Detect which cell encompasses the target text, then output its [x, y] center coordinate. 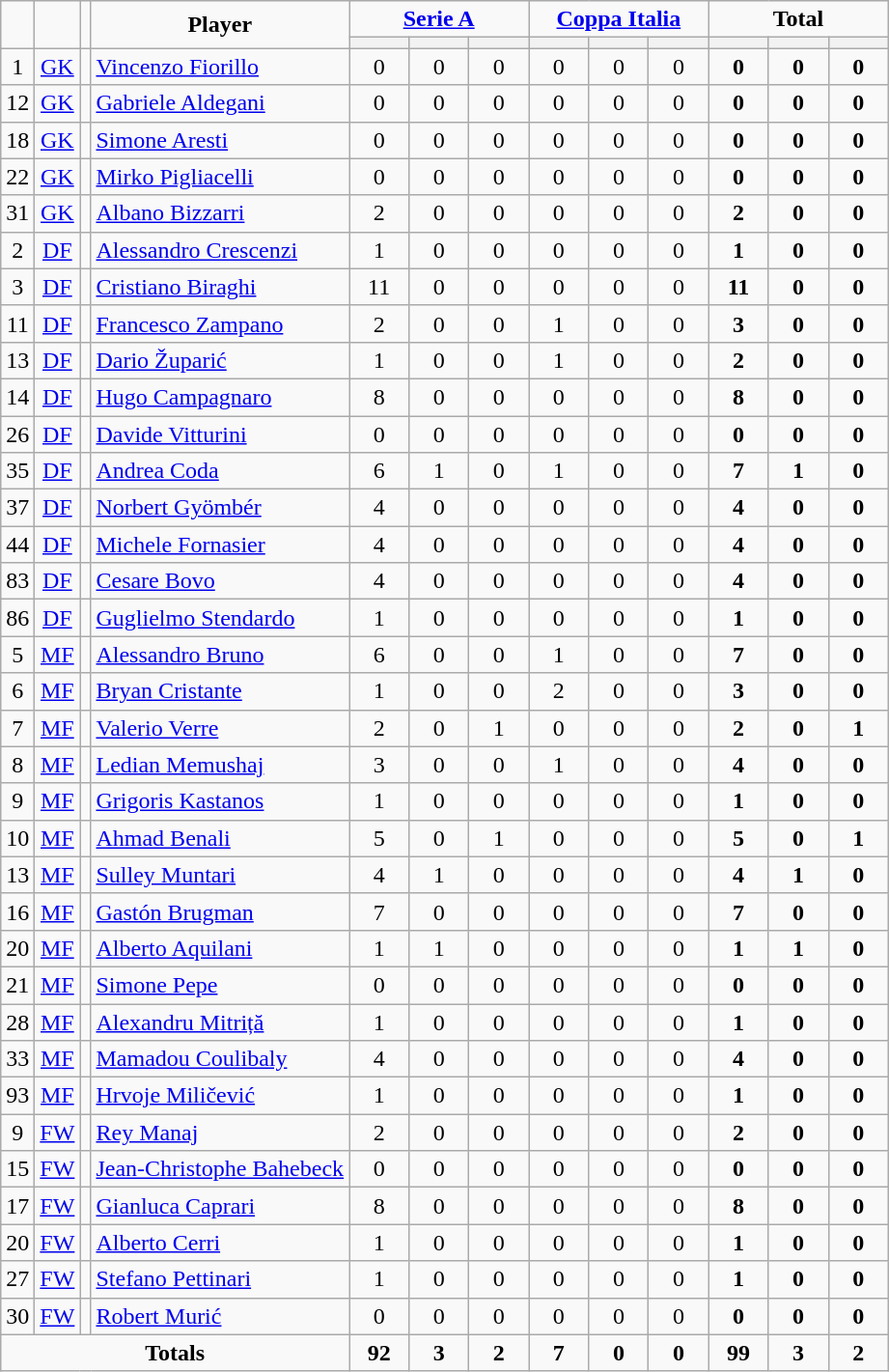
Totals [176, 1353]
37 [17, 508]
Mirko Pigliacelli [220, 177]
16 [17, 911]
Jean-Christophe Bahebeck [220, 1169]
93 [17, 1096]
Francesco Zampano [220, 323]
18 [17, 140]
Hrvoje Miličević [220, 1096]
26 [17, 434]
Dario Župarić [220, 360]
Cristiano Biraghi [220, 287]
31 [17, 213]
Serie A [439, 19]
Gabriele Aldegani [220, 103]
Gastón Brugman [220, 911]
Norbert Gyömbér [220, 508]
21 [17, 985]
35 [17, 471]
Andrea Coda [220, 471]
92 [379, 1353]
99 [738, 1353]
Sulley Muntari [220, 875]
28 [17, 1022]
33 [17, 1059]
Albano Bizzarri [220, 213]
Rey Manaj [220, 1133]
14 [17, 397]
22 [17, 177]
Guglielmo Stendardo [220, 618]
Davide Vitturini [220, 434]
12 [17, 103]
10 [17, 838]
Mamadou Coulibaly [220, 1059]
Grigoris Kastanos [220, 801]
Vincenzo Fiorillo [220, 67]
Alessandro Bruno [220, 655]
Simone Pepe [220, 985]
Valerio Verre [220, 728]
Ledian Memushaj [220, 765]
Coppa Italia [619, 19]
Michele Fornasier [220, 545]
Hugo Campagnaro [220, 397]
Alberto Cerri [220, 1243]
Stefano Pettinari [220, 1279]
Simone Aresti [220, 140]
Robert Murić [220, 1316]
86 [17, 618]
17 [17, 1206]
Alessandro Crescenzi [220, 250]
Player [220, 25]
30 [17, 1316]
Gianluca Caprari [220, 1206]
Bryan Cristante [220, 691]
27 [17, 1279]
Alberto Aquilani [220, 948]
15 [17, 1169]
Cesare Bovo [220, 581]
Total [798, 19]
Alexandru Mitriță [220, 1022]
44 [17, 545]
83 [17, 581]
Ahmad Benali [220, 838]
